Return [X, Y] of the center of cell containing provided text 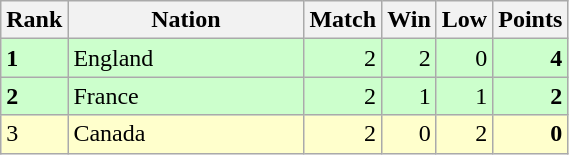
Nation [186, 20]
Low [464, 20]
Rank [34, 20]
Points [530, 20]
3 [34, 134]
Win [410, 20]
England [186, 58]
Canada [186, 134]
Match [343, 20]
France [186, 96]
4 [530, 58]
